Pinpoint the cell where the given text exists, returning its [X, Y] midpoint coordinate. 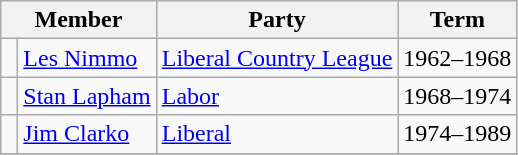
Stan Lapham [87, 96]
Term [458, 20]
Member [78, 20]
1968–1974 [458, 96]
Les Nimmo [87, 58]
1962–1968 [458, 58]
Party [277, 20]
Jim Clarko [87, 134]
1974–1989 [458, 134]
Labor [277, 96]
Liberal Country League [277, 58]
Liberal [277, 134]
